Pinpoint the cell where the given text exists, returning its (X, Y) midpoint coordinate. 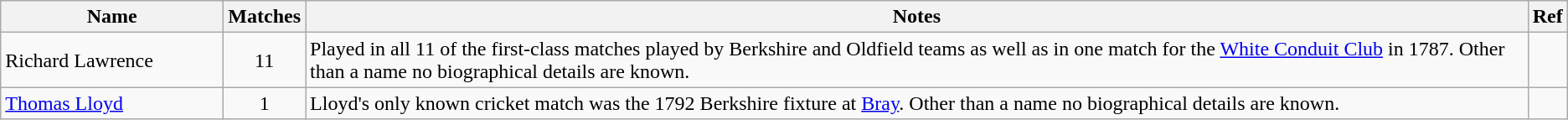
Notes (917, 17)
Matches (265, 17)
11 (265, 60)
Name (112, 17)
Ref (1548, 17)
Thomas Lloyd (112, 103)
Lloyd's only known cricket match was the 1792 Berkshire fixture at Bray. Other than a name no biographical details are known. (917, 103)
Richard Lawrence (112, 60)
1 (265, 103)
